Determine the [x, y] coordinate at the center of the cell enclosing the given text.  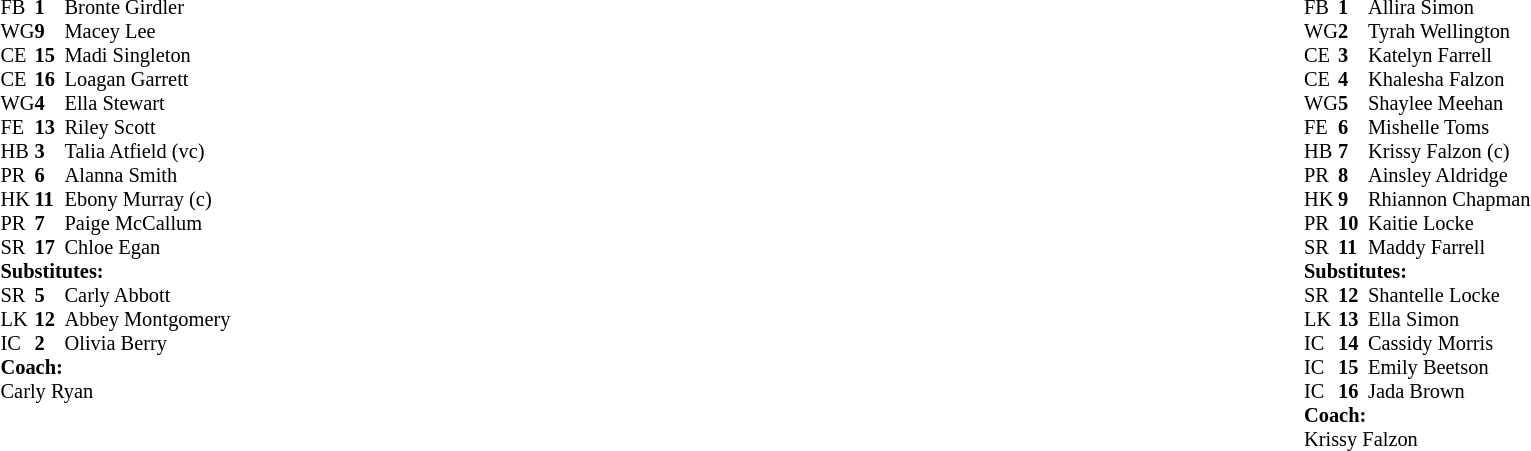
Ebony Murray (c) [147, 200]
Krissy Falzon (c) [1450, 152]
Khalesha Falzon [1450, 80]
Alanna Smith [147, 176]
Carly Ryan [115, 392]
Emily Beetson [1450, 368]
Loagan Garrett [147, 80]
Ella Stewart [147, 104]
Cassidy Morris [1450, 344]
Paige McCallum [147, 224]
Riley Scott [147, 128]
Tyrah Wellington [1450, 32]
Rhiannon Chapman [1450, 200]
Talia Atfield (vc) [147, 152]
Madi Singleton [147, 56]
14 [1353, 344]
8 [1353, 176]
Carly Abbott [147, 296]
Ainsley Aldridge [1450, 176]
Abbey Montgomery [147, 320]
Mishelle Toms [1450, 128]
Kaitie Locke [1450, 224]
Macey Lee [147, 32]
Jada Brown [1450, 392]
Chloe Egan [147, 248]
10 [1353, 224]
Katelyn Farrell [1450, 56]
Shantelle Locke [1450, 296]
17 [49, 248]
Olivia Berry [147, 344]
Ella Simon [1450, 320]
Maddy Farrell [1450, 248]
Shaylee Meehan [1450, 104]
